Extract the [X, Y] coordinate from the center of the cell holding the provided text.  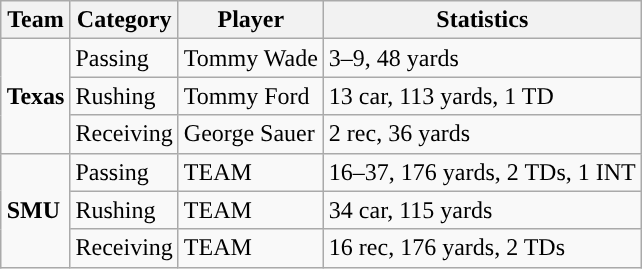
16 rec, 176 yards, 2 TDs [482, 248]
16–37, 176 yards, 2 TDs, 1 INT [482, 172]
Team [36, 20]
Texas [36, 96]
34 car, 115 yards [482, 210]
Tommy Wade [250, 58]
13 car, 113 yards, 1 TD [482, 96]
SMU [36, 210]
George Sauer [250, 134]
Tommy Ford [250, 96]
2 rec, 36 yards [482, 134]
Statistics [482, 20]
Player [250, 20]
3–9, 48 yards [482, 58]
Category [124, 20]
